Pinpoint the cell where the given text exists, returning its (x, y) midpoint coordinate. 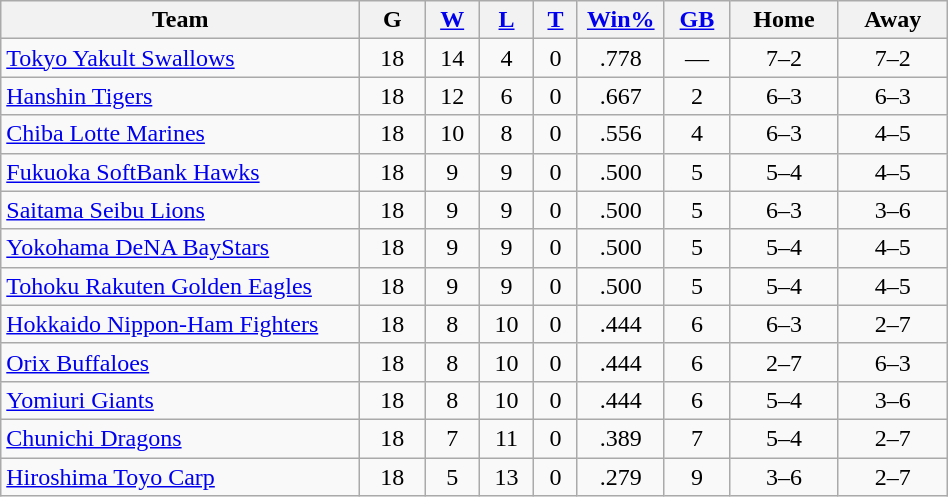
Hokkaido Nippon-Ham Fighters (180, 324)
.556 (620, 134)
12 (452, 96)
Fukuoka SoftBank Hawks (180, 172)
Yokohama DeNA BayStars (180, 248)
G (392, 20)
Team (180, 20)
Win% (620, 20)
— (696, 58)
11 (506, 438)
.279 (620, 477)
.778 (620, 58)
Yomiuri Giants (180, 400)
Tohoku Rakuten Golden Eagles (180, 286)
Hiroshima Toyo Carp (180, 477)
Chunichi Dragons (180, 438)
Home (784, 20)
Away (892, 20)
Hanshin Tigers (180, 96)
T (556, 20)
W (452, 20)
Saitama Seibu Lions (180, 210)
.389 (620, 438)
.667 (620, 96)
Orix Buffaloes (180, 362)
14 (452, 58)
Chiba Lotte Marines (180, 134)
2 (696, 96)
13 (506, 477)
L (506, 20)
GB (696, 20)
Tokyo Yakult Swallows (180, 58)
